Pinpoint the cell where the given text exists, returning its (X, Y) midpoint coordinate. 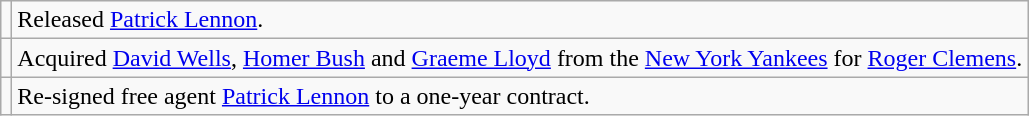
Re-signed free agent Patrick Lennon to a one-year contract. (520, 96)
Acquired David Wells, Homer Bush and Graeme Lloyd from the New York Yankees for Roger Clemens. (520, 58)
Released Patrick Lennon. (520, 20)
